Extract the (x, y) coordinate from the center of the cell holding the provided text.  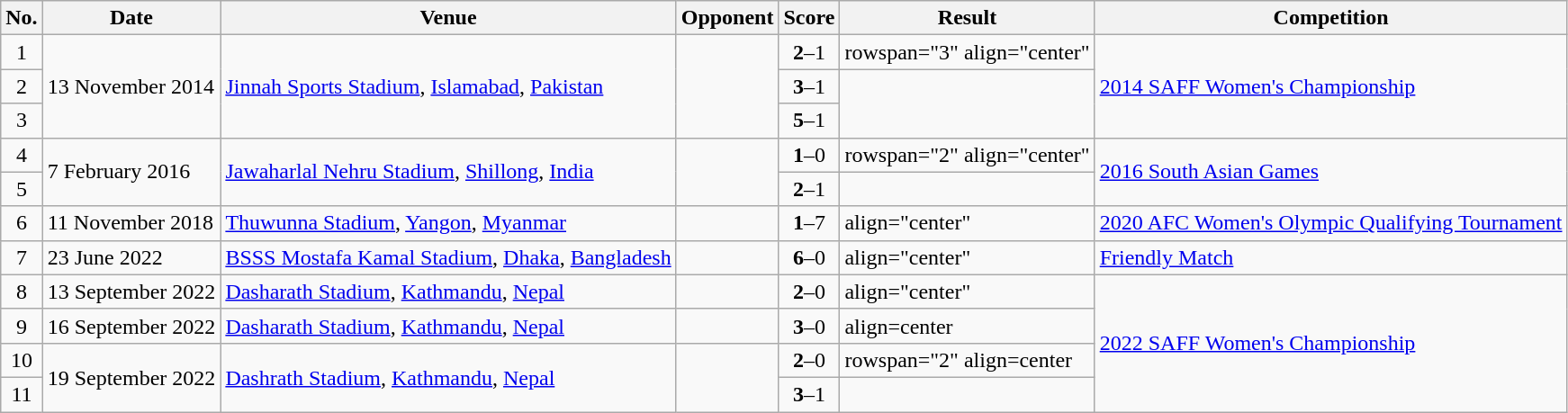
1–0 (809, 155)
2 (22, 86)
Score (809, 18)
rowspan="2" align=center (967, 360)
BSSS Mostafa Kamal Stadium, Dhaka, Bangladesh (448, 257)
4 (22, 155)
2022 SAFF Women's Championship (1330, 343)
11 November 2018 (131, 223)
Jawaharlal Nehru Stadium, Shillong, India (448, 172)
7 (22, 257)
9 (22, 326)
5 (22, 189)
5–1 (809, 121)
10 (22, 360)
Dashrath Stadium, Kathmandu, Nepal (448, 377)
2014 SAFF Women's Championship (1330, 86)
Opponent (727, 18)
Date (131, 18)
11 (22, 394)
Thuwunna Stadium, Yangon, Myanmar (448, 223)
No. (22, 18)
3 (22, 121)
Competition (1330, 18)
Friendly Match (1330, 257)
rowspan="2" align="center" (967, 155)
Result (967, 18)
8 (22, 292)
7 February 2016 (131, 172)
13 September 2022 (131, 292)
2020 AFC Women's Olympic Qualifying Tournament (1330, 223)
1 (22, 52)
23 June 2022 (131, 257)
19 September 2022 (131, 377)
Jinnah Sports Stadium, Islamabad, Pakistan (448, 86)
rowspan="3" align="center" (967, 52)
16 September 2022 (131, 326)
6–0 (809, 257)
Venue (448, 18)
align=center (967, 326)
3–0 (809, 326)
1–7 (809, 223)
2016 South Asian Games (1330, 172)
13 November 2014 (131, 86)
6 (22, 223)
